Find where the given text appears and provide that cell's center as [X, Y] coordinate. 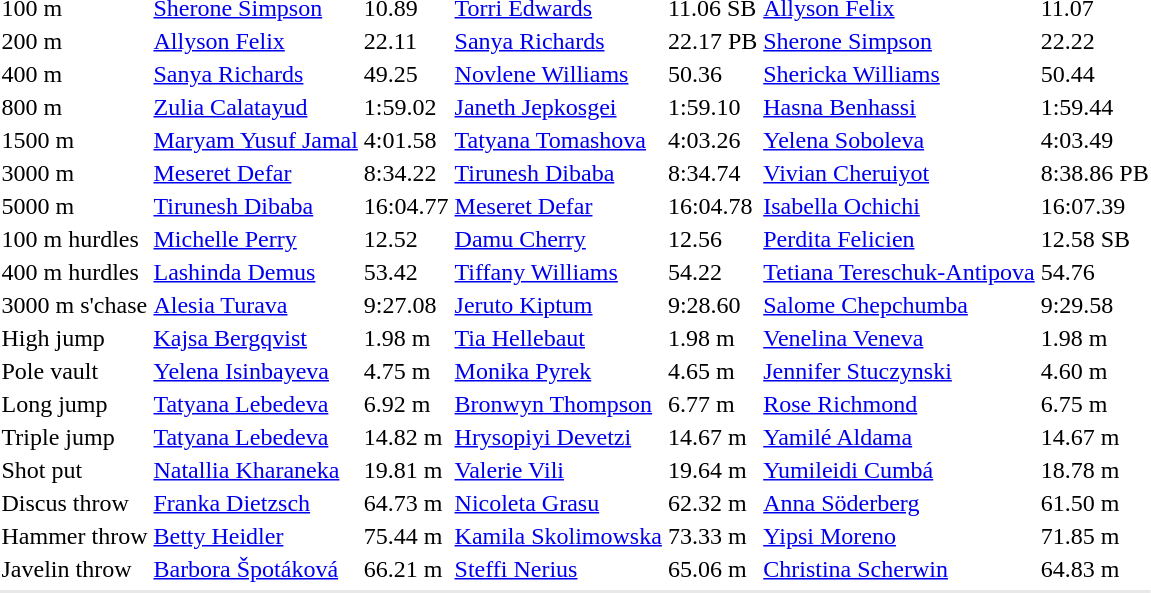
High jump [74, 338]
Tiffany Williams [558, 272]
Triple jump [74, 437]
Jennifer Stuczynski [899, 371]
14.82 m [406, 437]
16:07.39 [1094, 206]
Pole vault [74, 371]
4.65 m [712, 371]
54.76 [1094, 272]
Tatyana Tomashova [558, 140]
Kamila Skolimowska [558, 536]
3000 m s'chase [74, 305]
1:59.10 [712, 107]
62.32 m [712, 503]
71.85 m [1094, 536]
16:04.77 [406, 206]
Hrysopiyi Devetzi [558, 437]
Jeruto Kiptum [558, 305]
22.22 [1094, 41]
8:34.74 [712, 173]
Shot put [74, 470]
Discus throw [74, 503]
Yamilé Aldama [899, 437]
50.44 [1094, 74]
Vivian Cheruiyot [899, 173]
Maryam Yusuf Jamal [256, 140]
Lashinda Demus [256, 272]
66.21 m [406, 569]
6.92 m [406, 404]
Long jump [74, 404]
12.58 SB [1094, 239]
53.42 [406, 272]
Michelle Perry [256, 239]
Bronwyn Thompson [558, 404]
Venelina Veneva [899, 338]
9:28.60 [712, 305]
Alesia Turava [256, 305]
50.36 [712, 74]
Javelin throw [74, 569]
4:01.58 [406, 140]
Yumileidi Cumbá [899, 470]
Barbora Špotáková [256, 569]
Franka Dietzsch [256, 503]
Steffi Nerius [558, 569]
6.77 m [712, 404]
Tetiana Tereschuk-Antipova [899, 272]
8:38.86 PB [1094, 173]
65.06 m [712, 569]
Tia Hellebaut [558, 338]
Sherone Simpson [899, 41]
73.33 m [712, 536]
1:59.02 [406, 107]
9:27.08 [406, 305]
64.83 m [1094, 569]
1:59.44 [1094, 107]
19.64 m [712, 470]
Monika Pyrek [558, 371]
Kajsa Bergqvist [256, 338]
Rose Richmond [899, 404]
Perdita Felicien [899, 239]
Shericka Williams [899, 74]
3000 m [74, 173]
Christina Scherwin [899, 569]
Betty Heidler [256, 536]
75.44 m [406, 536]
19.81 m [406, 470]
100 m hurdles [74, 239]
8:34.22 [406, 173]
4:03.26 [712, 140]
Allyson Felix [256, 41]
49.25 [406, 74]
4:03.49 [1094, 140]
22.11 [406, 41]
Yelena Isinbayeva [256, 371]
Natallia Kharaneka [256, 470]
6.75 m [1094, 404]
18.78 m [1094, 470]
12.56 [712, 239]
54.22 [712, 272]
Yipsi Moreno [899, 536]
4.75 m [406, 371]
Zulia Calatayud [256, 107]
400 m [74, 74]
1500 m [74, 140]
64.73 m [406, 503]
22.17 PB [712, 41]
5000 m [74, 206]
800 m [74, 107]
12.52 [406, 239]
61.50 m [1094, 503]
4.60 m [1094, 371]
16:04.78 [712, 206]
Janeth Jepkosgei [558, 107]
Novlene Williams [558, 74]
Anna Söderberg [899, 503]
Salome Chepchumba [899, 305]
Valerie Vili [558, 470]
Isabella Ochichi [899, 206]
Damu Cherry [558, 239]
Yelena Soboleva [899, 140]
Hasna Benhassi [899, 107]
400 m hurdles [74, 272]
Nicoleta Grasu [558, 503]
Hammer throw [74, 536]
9:29.58 [1094, 305]
200 m [74, 41]
